Search for the cell housing the specified text and yield its [X, Y] center coordinate. 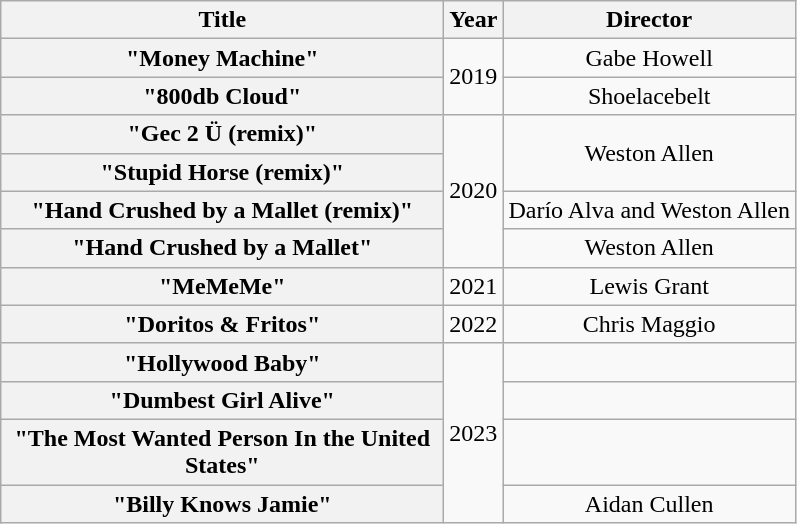
"Hand Crushed by a Mallet (remix)" [222, 210]
"Gec 2 Ü (remix)" [222, 134]
"MeMeMe" [222, 286]
"Money Machine" [222, 58]
"Stupid Horse (remix)" [222, 172]
"Hollywood Baby" [222, 362]
"Doritos & Fritos" [222, 324]
Shoelacebelt [650, 96]
Aidan Cullen [650, 503]
Year [474, 20]
Chris Maggio [650, 324]
"800db Cloud" [222, 96]
2023 [474, 432]
"The Most Wanted Person In the United States" [222, 452]
"Hand Crushed by a Mallet" [222, 248]
2020 [474, 191]
Darío Alva and Weston Allen [650, 210]
2021 [474, 286]
"Dumbest Girl Alive" [222, 400]
"Billy Knows Jamie" [222, 503]
Gabe Howell [650, 58]
Director [650, 20]
Title [222, 20]
Lewis Grant [650, 286]
2022 [474, 324]
2019 [474, 77]
